Determine the [x, y] coordinate at the center of the cell enclosing the given text.  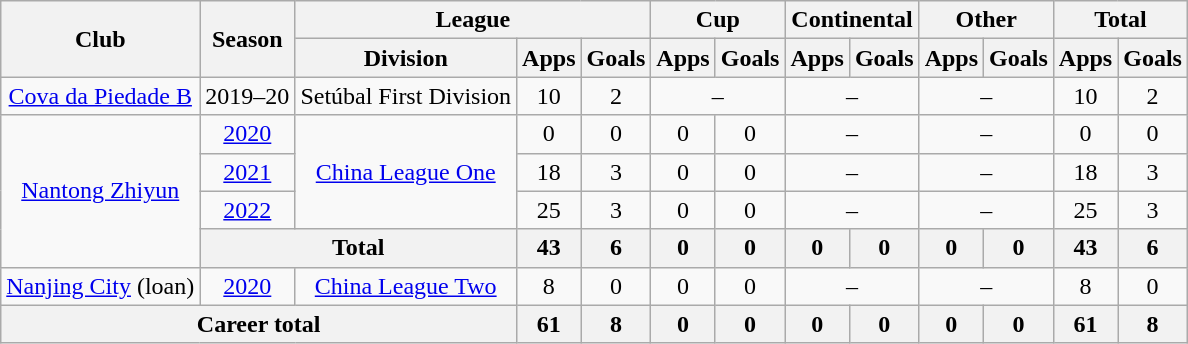
Nanjing City (loan) [100, 286]
Continental [852, 20]
Other [986, 20]
Season [248, 39]
Cova da Piedade B [100, 96]
China League Two [406, 286]
Career total [259, 324]
Division [406, 58]
2021 [248, 172]
Nantong Zhiyun [100, 191]
China League One [406, 172]
2022 [248, 210]
Setúbal First Division [406, 96]
League [473, 20]
Cup [718, 20]
Club [100, 39]
2019–20 [248, 96]
